Search for the cell housing the specified text and yield its [x, y] center coordinate. 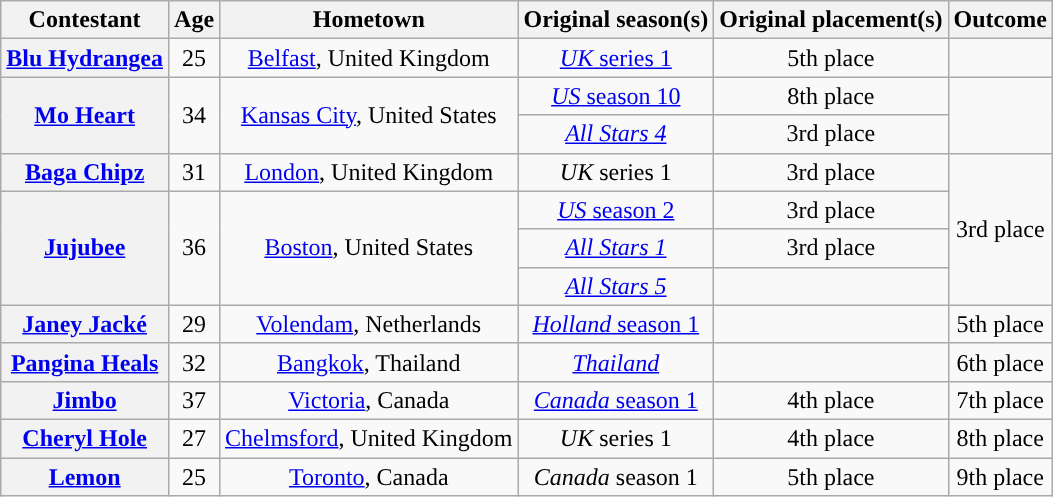
Original placement(s) [831, 20]
Outcome [1000, 20]
Victoria, Canada [369, 400]
US season 2 [616, 210]
7th place [1000, 400]
Belfast, United Kingdom [369, 58]
Cheryl Hole [85, 438]
29 [194, 324]
Toronto, Canada [369, 477]
Jujubee [85, 248]
Holland season 1 [616, 324]
34 [194, 115]
6th place [1000, 362]
Contestant [85, 20]
32 [194, 362]
All Stars 1 [616, 248]
Lemon [85, 477]
31 [194, 172]
Original season(s) [616, 20]
Volendam, Netherlands [369, 324]
Hometown [369, 20]
Pangina Heals [85, 362]
Thailand [616, 362]
All Stars 4 [616, 134]
All Stars 5 [616, 286]
Kansas City, United States [369, 115]
Janey Jacké [85, 324]
US season 10 [616, 96]
27 [194, 438]
London, United Kingdom [369, 172]
Age [194, 20]
Boston, United States [369, 248]
Bangkok, Thailand [369, 362]
9th place [1000, 477]
36 [194, 248]
Chelmsford, United Kingdom [369, 438]
Mo Heart [85, 115]
Blu Hydrangea [85, 58]
Baga Chipz [85, 172]
37 [194, 400]
Jimbo [85, 400]
